Output the (x, y) coordinate of the center of the cell containing the given text.  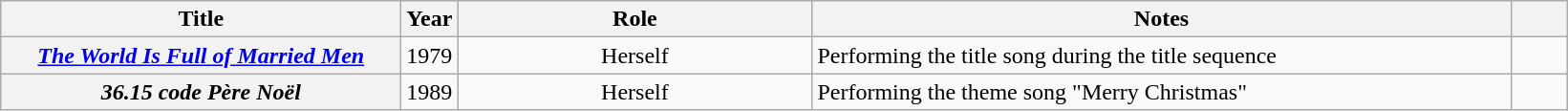
Role (634, 19)
Notes (1162, 19)
36.15 code Père Noël (201, 92)
Title (201, 19)
1989 (430, 92)
1979 (430, 55)
Performing the theme song "Merry Christmas" (1162, 92)
Performing the title song during the title sequence (1162, 55)
Year (430, 19)
The World Is Full of Married Men (201, 55)
